Identify which cell holds the provided text, then report its (x, y) central coordinate. 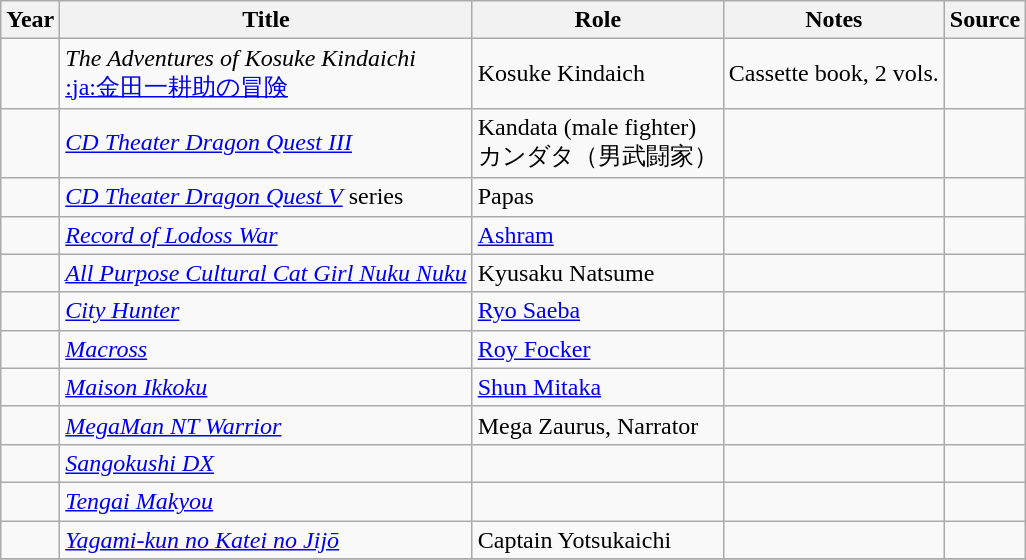
Role (598, 20)
City Hunter (266, 311)
Tengai Makyou (266, 501)
Yagami-kun no Katei no Jijō (266, 539)
Sangokushi DX (266, 463)
All Purpose Cultural Cat Girl Nuku Nuku (266, 273)
Maison Ikkoku (266, 387)
Macross (266, 349)
Kyusaku Natsume (598, 273)
Source (984, 20)
Roy Focker (598, 349)
Cassette book, 2 vols. (834, 74)
Ryo Saeba (598, 311)
Mega Zaurus, Narrator (598, 425)
Year (30, 20)
Title (266, 20)
The Adventures of Kosuke Kindaichi:ja:金田一耕助の冒険 (266, 74)
Notes (834, 20)
Shun Mitaka (598, 387)
CD Theater Dragon Quest III (266, 143)
MegaMan NT Warrior (266, 425)
CD Theater Dragon Quest V series (266, 197)
Papas (598, 197)
Kosuke Kindaich (598, 74)
Record of Lodoss War (266, 235)
Captain Yotsukaichi (598, 539)
Kandata (male fighter)カンダタ（男武闘家） (598, 143)
Ashram (598, 235)
